Pinpoint the cell where the given text exists, returning its (X, Y) midpoint coordinate. 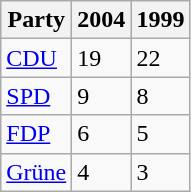
4 (102, 172)
CDU (36, 58)
6 (102, 134)
19 (102, 58)
FDP (36, 134)
5 (160, 134)
3 (160, 172)
2004 (102, 20)
1999 (160, 20)
SPD (36, 96)
8 (160, 96)
Party (36, 20)
Grüne (36, 172)
22 (160, 58)
9 (102, 96)
